Output the [X, Y] coordinate of the center of the cell containing the given text.  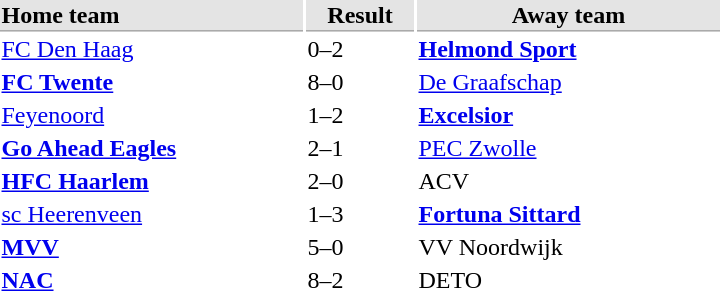
MVV [152, 247]
2–1 [360, 149]
0–2 [360, 49]
1–3 [360, 215]
2–0 [360, 181]
De Graafschap [568, 83]
VV Noordwijk [568, 247]
Excelsior [568, 115]
Fortuna Sittard [568, 215]
Away team [568, 16]
ACV [568, 181]
Feyenoord [152, 115]
8–0 [360, 83]
Home team [152, 16]
HFC Haarlem [152, 181]
FC Twente [152, 83]
Result [360, 16]
5–0 [360, 247]
Helmond Sport [568, 49]
1–2 [360, 115]
PEC Zwolle [568, 149]
sc Heerenveen [152, 215]
FC Den Haag [152, 49]
Go Ahead Eagles [152, 149]
